From the cell containing the given text, extract its center point as (x, y) coordinate. 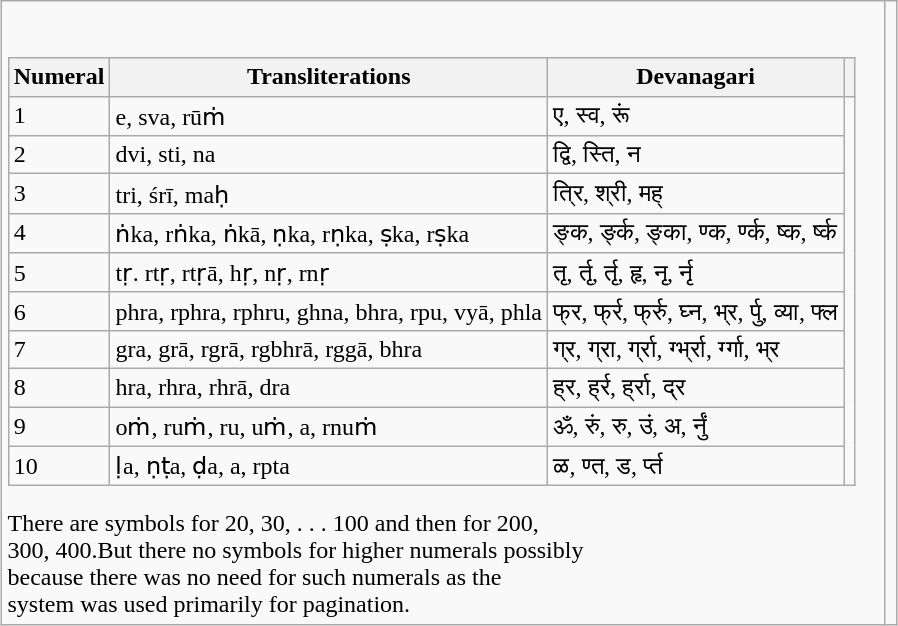
Numeral (59, 77)
tṛ. rtṛ, rtṛā, hṛ, nṛ, rnṛ (329, 273)
ळ, ण्त, ड, र्प्त (696, 466)
oṁ, ruṁ, ru, uṁ, a, rnuṁ (329, 427)
hra, rhra, rhrā, dra (329, 388)
3 (59, 194)
Devanagari (696, 77)
फ्र, र्फ्र, र्फ्रु, घ्न, भ्र, र्पु, व्या, फ्ल (696, 311)
त्रि, श्री, मह् (696, 194)
9 (59, 427)
ङ्क, र्ङ्‍क, ङ्का, ण्क, र्ण्क, ष्क, र्ष्क (696, 233)
4 (59, 233)
तृ, र्तृ, र्तृ, हृ, नृ, र्नृ (696, 273)
6 (59, 311)
10 (59, 466)
2 (59, 155)
Transliterations (329, 77)
ए, स्व, रूं (696, 116)
द्वि, स्ति, न (696, 155)
1 (59, 116)
e, sva, rūṁ (329, 116)
ॐ, रुं, रु, उं, अ, र्नुं (696, 427)
gra, grā, rgrā, rgbhrā, rggā, bhra (329, 349)
ḷa, ṇṭa, ḍa, a, rpta (329, 466)
ग्र, ग्रा, र्ग्रा, र्ग्‍भ्रा, र्ग्‍गा, भ्र (696, 349)
ह्र, र्ह्र, र्ह्रा, द्र (696, 388)
ṅka, rṅka, ṅkā, ṇka, rṇka, ṣka, rṣka (329, 233)
tri, śrī, maḥ (329, 194)
8 (59, 388)
7 (59, 349)
5 (59, 273)
phra, rphra, rphru, ghna, bhra, rpu, vyā, phla (329, 311)
dvi, sti, na (329, 155)
